Scan for the cell matching the given text and deliver its [X, Y] coordinate at center. 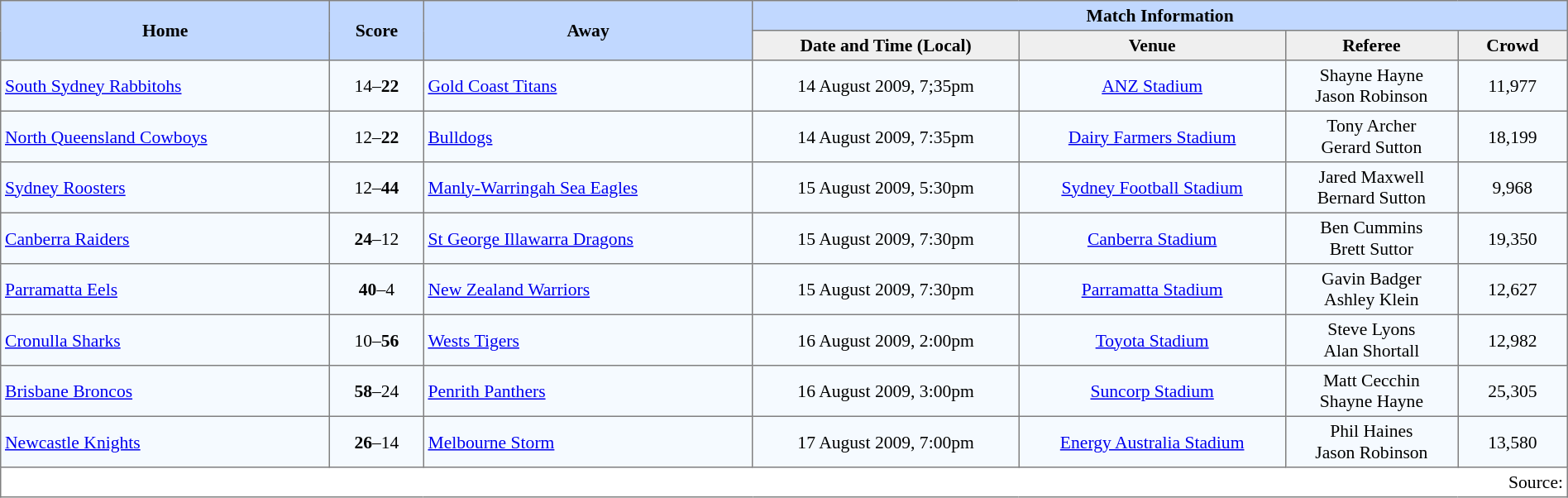
12,627 [1513, 290]
Energy Australia Stadium [1152, 442]
24–12 [377, 238]
16 August 2009, 3:00pm [886, 391]
Canberra Raiders [165, 238]
Gold Coast Titans [588, 86]
St George Illawarra Dragons [588, 238]
10–56 [377, 340]
Date and Time (Local) [886, 45]
40–4 [377, 290]
Matt CecchinShayne Hayne [1371, 391]
Crowd [1513, 45]
9,968 [1513, 188]
New Zealand Warriors [588, 290]
58–24 [377, 391]
14–22 [377, 86]
12–22 [377, 136]
Venue [1152, 45]
Suncorp Stadium [1152, 391]
Source: [784, 482]
Home [165, 31]
Parramatta Stadium [1152, 290]
12,982 [1513, 340]
14 August 2009, 7:35pm [886, 136]
Toyota Stadium [1152, 340]
Steve LyonsAlan Shortall [1371, 340]
Referee [1371, 45]
Sydney Football Stadium [1152, 188]
11,977 [1513, 86]
12–44 [377, 188]
Parramatta Eels [165, 290]
Penrith Panthers [588, 391]
Away [588, 31]
Canberra Stadium [1152, 238]
Sydney Roosters [165, 188]
Jared MaxwellBernard Sutton [1371, 188]
Manly-Warringah Sea Eagles [588, 188]
ANZ Stadium [1152, 86]
Match Information [1159, 16]
16 August 2009, 2:00pm [886, 340]
South Sydney Rabbitohs [165, 86]
Score [377, 31]
25,305 [1513, 391]
Bulldogs [588, 136]
Phil HainesJason Robinson [1371, 442]
North Queensland Cowboys [165, 136]
Newcastle Knights [165, 442]
14 August 2009, 7;35pm [886, 86]
Shayne HayneJason Robinson [1371, 86]
Melbourne Storm [588, 442]
18,199 [1513, 136]
Tony ArcherGerard Sutton [1371, 136]
Brisbane Broncos [165, 391]
Cronulla Sharks [165, 340]
13,580 [1513, 442]
19,350 [1513, 238]
26–14 [377, 442]
Ben CumminsBrett Suttor [1371, 238]
Gavin BadgerAshley Klein [1371, 290]
Wests Tigers [588, 340]
17 August 2009, 7:00pm [886, 442]
15 August 2009, 5:30pm [886, 188]
Dairy Farmers Stadium [1152, 136]
